Return the [X, Y] coordinate for the center point of the cell that contains the specified text.  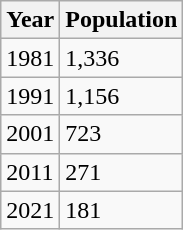
2001 [30, 134]
1,156 [122, 96]
2011 [30, 172]
2021 [30, 210]
Year [30, 20]
1,336 [122, 58]
1981 [30, 58]
723 [122, 134]
1991 [30, 96]
Population [122, 20]
181 [122, 210]
271 [122, 172]
